Return the (x, y) coordinate for the center point of the cell that contains the specified text.  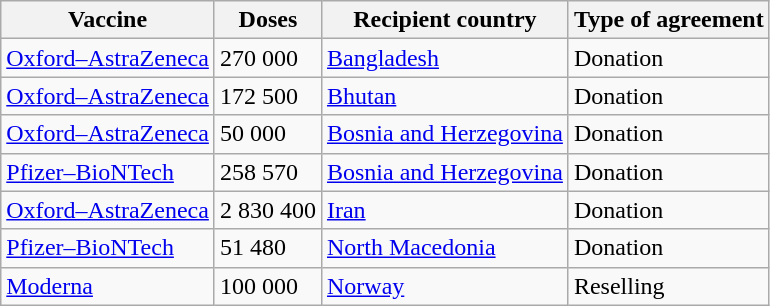
50 000 (268, 134)
Moderna (108, 286)
51 480 (268, 248)
Vaccine (108, 20)
Doses (268, 20)
Iran (444, 210)
Bhutan (444, 96)
North Macedonia (444, 248)
172 500 (268, 96)
270 000 (268, 58)
Reselling (668, 286)
100 000 (268, 286)
Bangladesh (444, 58)
Type of agreement (668, 20)
Norway (444, 286)
2 830 400 (268, 210)
258 570 (268, 172)
Recipient country (444, 20)
